Provide the (X, Y) coordinate of the cell's center where the given text is located.  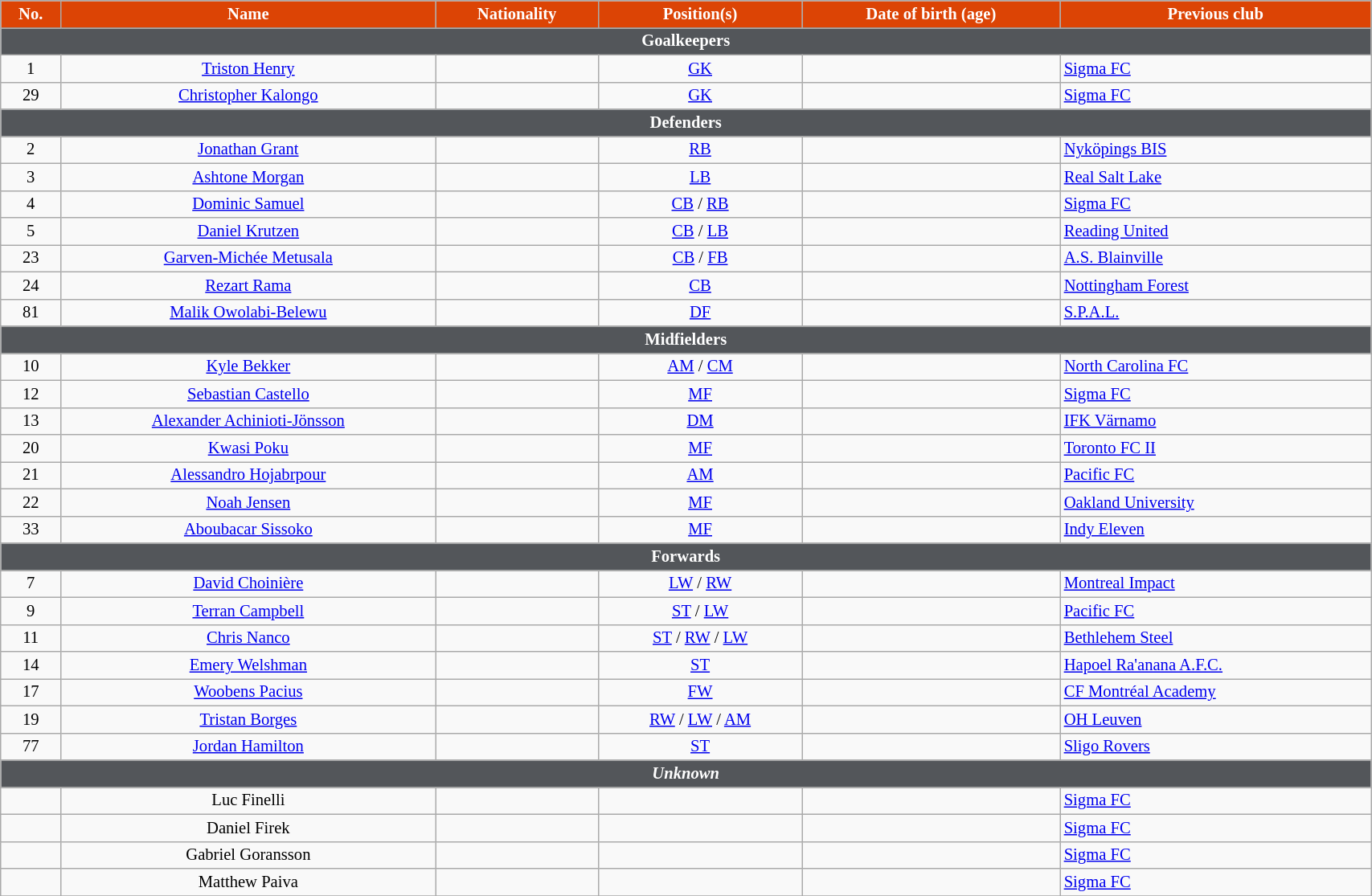
Position(s) (700, 14)
North Carolina FC (1215, 366)
Aboubacar Sissoko (248, 530)
Name (248, 14)
CF Montréal Academy (1215, 692)
Bethlehem Steel (1215, 638)
9 (31, 611)
Terran Campbell (248, 611)
Triston Henry (248, 68)
2 (31, 149)
Unknown (686, 774)
LB (700, 177)
Hapoel Ra'anana A.F.C. (1215, 665)
Nyköpings BIS (1215, 149)
LW / RW (700, 583)
CB / RB (700, 204)
11 (31, 638)
CB / LB (700, 231)
23 (31, 258)
Reading United (1215, 231)
20 (31, 448)
Toronto FC II (1215, 448)
Date of birth (age) (931, 14)
4 (31, 204)
Forwards (686, 557)
Nottingham Forest (1215, 285)
22 (31, 502)
19 (31, 719)
Montreal Impact (1215, 583)
Woobens Pacius (248, 692)
Malik Owolabi-Belewu (248, 313)
21 (31, 475)
Gabriel Goransson (248, 855)
13 (31, 421)
24 (31, 285)
33 (31, 530)
Daniel Krutzen (248, 231)
1 (31, 68)
Sligo Rovers (1215, 747)
Jonathan Grant (248, 149)
DF (700, 313)
Garven-Michée Metusala (248, 258)
Alessandro Hojabrpour (248, 475)
Christopher Kalongo (248, 96)
Alexander Achinioti-Jönsson (248, 421)
DM (700, 421)
OH Leuven (1215, 719)
FW (700, 692)
Real Salt Lake (1215, 177)
RB (700, 149)
No. (31, 14)
Noah Jensen (248, 502)
5 (31, 231)
77 (31, 747)
AM (700, 475)
Defenders (686, 123)
Midfielders (686, 340)
7 (31, 583)
Tristan Borges (248, 719)
RW / LW / AM (700, 719)
S.P.A.L. (1215, 313)
17 (31, 692)
A.S. Blainville (1215, 258)
Ashtone Morgan (248, 177)
Emery Welshman (248, 665)
3 (31, 177)
ST / LW (700, 611)
10 (31, 366)
Rezart Rama (248, 285)
Jordan Hamilton (248, 747)
Sebastian Castello (248, 394)
Indy Eleven (1215, 530)
ST / RW / LW (700, 638)
Dominic Samuel (248, 204)
David Choinière (248, 583)
Daniel Firek (248, 828)
AM / CM (700, 366)
29 (31, 96)
CB / FB (700, 258)
12 (31, 394)
81 (31, 313)
Oakland University (1215, 502)
Chris Nanco (248, 638)
Goalkeepers (686, 41)
Previous club (1215, 14)
Kwasi Poku (248, 448)
Luc Finelli (248, 800)
CB (700, 285)
Kyle Bekker (248, 366)
Nationality (517, 14)
Matthew Paiva (248, 882)
14 (31, 665)
IFK Värnamo (1215, 421)
